Capture the cell that displays the provided text and extract its (X, Y) central coordinate. 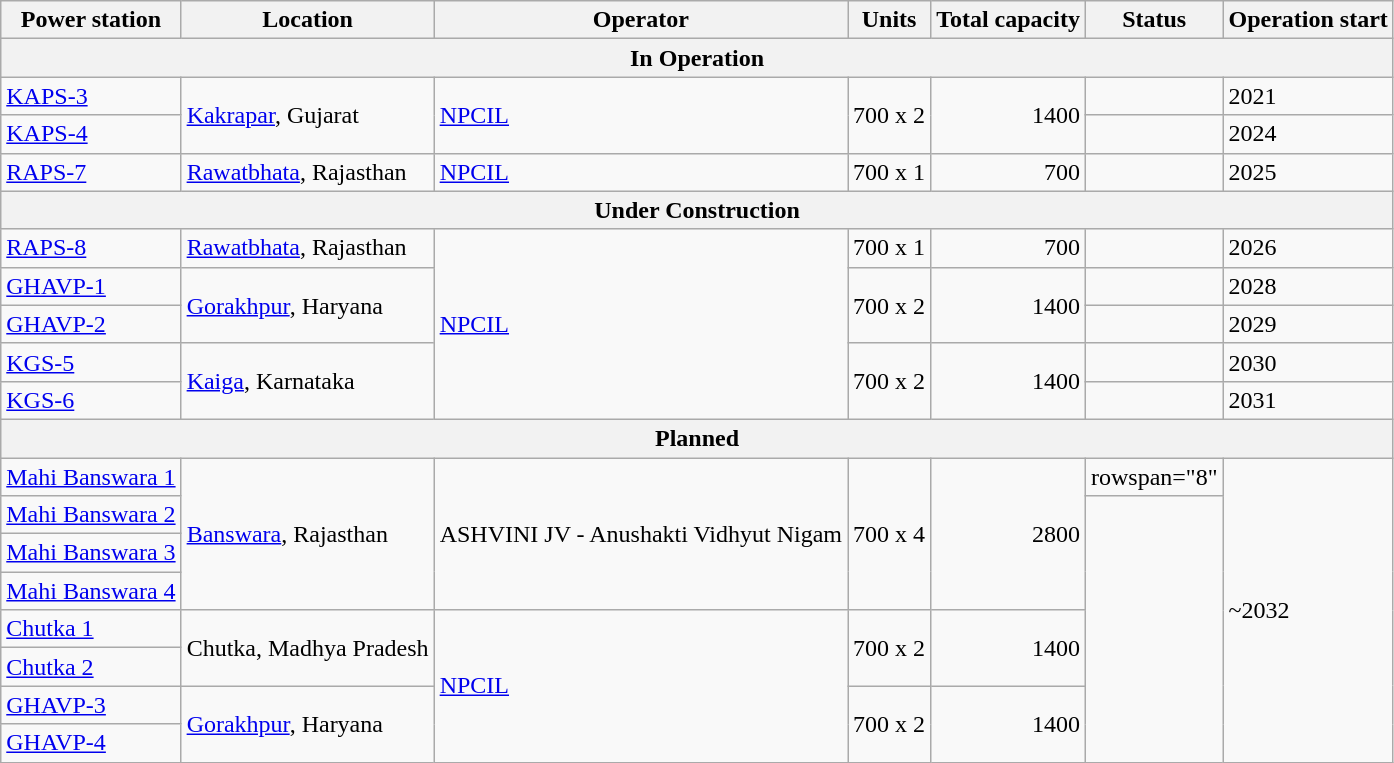
Status (1154, 20)
RAPS-7 (91, 172)
GHAVP-1 (91, 286)
700 x 4 (890, 534)
2025 (1308, 172)
Mahi Banswara 1 (91, 477)
Under Construction (698, 210)
GHAVP-4 (91, 743)
2029 (1308, 324)
KAPS-3 (91, 96)
KGS-6 (91, 400)
RAPS-8 (91, 248)
Units (890, 20)
2026 (1308, 248)
2030 (1308, 362)
GHAVP-3 (91, 705)
In Operation (698, 58)
Mahi Banswara 2 (91, 515)
Power station (91, 20)
Operator (640, 20)
Total capacity (1008, 20)
KAPS-4 (91, 134)
ASHVINI JV - Anushakti Vidhyut Nigam (640, 534)
Operation start (1308, 20)
Chutka, Madhya Pradesh (308, 648)
Banswara, Rajasthan (308, 534)
2021 (1308, 96)
2031 (1308, 400)
Kakrapar, Gujarat (308, 115)
2024 (1308, 134)
Mahi Banswara 4 (91, 591)
2800 (1008, 534)
GHAVP-2 (91, 324)
Location (308, 20)
Kaiga, Karnataka (308, 381)
KGS-5 (91, 362)
2028 (1308, 286)
rowspan="8" (1154, 477)
Chutka 2 (91, 667)
Mahi Banswara 3 (91, 553)
Chutka 1 (91, 629)
~2032 (1308, 610)
Planned (698, 438)
